Provide the [x, y] coordinate of the cell's center where the given text is located.  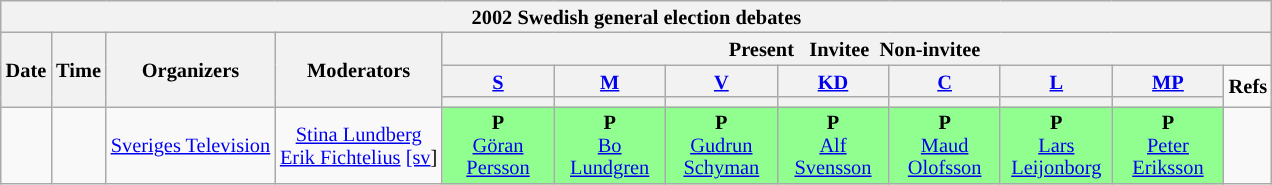
PGudrun Schyman [722, 144]
PAlf Svensson [833, 144]
Moderators [358, 69]
PPeter Eriksson [1168, 144]
M [610, 81]
PLars Leijonborg [1056, 144]
PBo Lundgren [610, 144]
MP [1168, 81]
Present Invitee Non-invitee [857, 48]
Organizers [190, 69]
KD [833, 81]
L [1056, 81]
Time [78, 69]
PGöran Persson [498, 144]
S [498, 81]
Stina LundbergErik Fichtelius [sv] [358, 144]
Date [26, 69]
V [722, 81]
Sveriges Television [190, 144]
C [945, 81]
Refs [1248, 86]
2002 Swedish general election debates [636, 16]
PMaud Olofsson [945, 144]
